Detect which cell encompasses the target text, then output its (x, y) center coordinate. 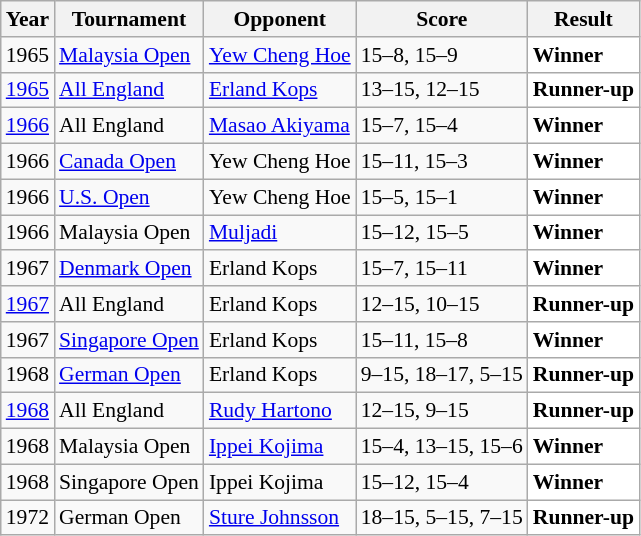
12–15, 9–15 (442, 411)
Opponent (280, 19)
Masao Akiyama (280, 126)
15–5, 15–1 (442, 197)
15–7, 15–11 (442, 269)
Canada Open (129, 162)
12–15, 10–15 (442, 304)
15–11, 15–3 (442, 162)
Rudy Hartono (280, 411)
1972 (28, 518)
15–12, 15–5 (442, 233)
Denmark Open (129, 269)
Muljadi (280, 233)
Score (442, 19)
Year (28, 19)
Tournament (129, 19)
U.S. Open (129, 197)
15–11, 15–8 (442, 340)
13–15, 12–15 (442, 90)
Sture Johnsson (280, 518)
15–12, 15–4 (442, 482)
15–7, 15–4 (442, 126)
15–4, 13–15, 15–6 (442, 447)
Result (584, 19)
15–8, 15–9 (442, 55)
18–15, 5–15, 7–15 (442, 518)
9–15, 18–17, 5–15 (442, 375)
